Provide the [x, y] coordinate of the cell's center where the given text is located.  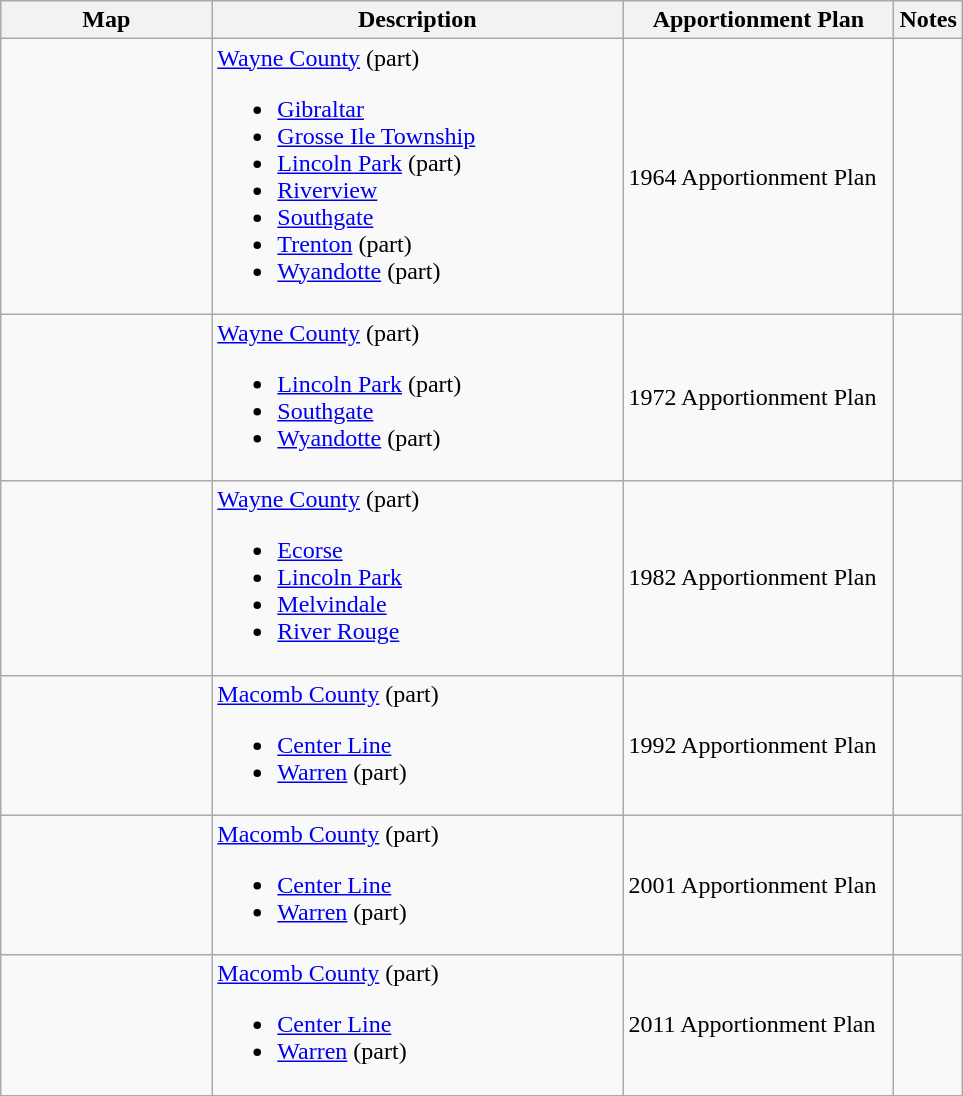
Apportionment Plan [758, 20]
2001 Apportionment Plan [758, 885]
1964 Apportionment Plan [758, 176]
Wayne County (part)EcorseLincoln ParkMelvindaleRiver Rouge [418, 578]
Description [418, 20]
2011 Apportionment Plan [758, 1025]
Notes [928, 20]
Wayne County (part)Lincoln Park (part)SouthgateWyandotte (part) [418, 398]
Map [106, 20]
1992 Apportionment Plan [758, 745]
1982 Apportionment Plan [758, 578]
1972 Apportionment Plan [758, 398]
Wayne County (part)GibraltarGrosse Ile TownshipLincoln Park (part)RiverviewSouthgateTrenton (part)Wyandotte (part) [418, 176]
